Determine the [x, y] coordinate at the center of the cell enclosing the given text.  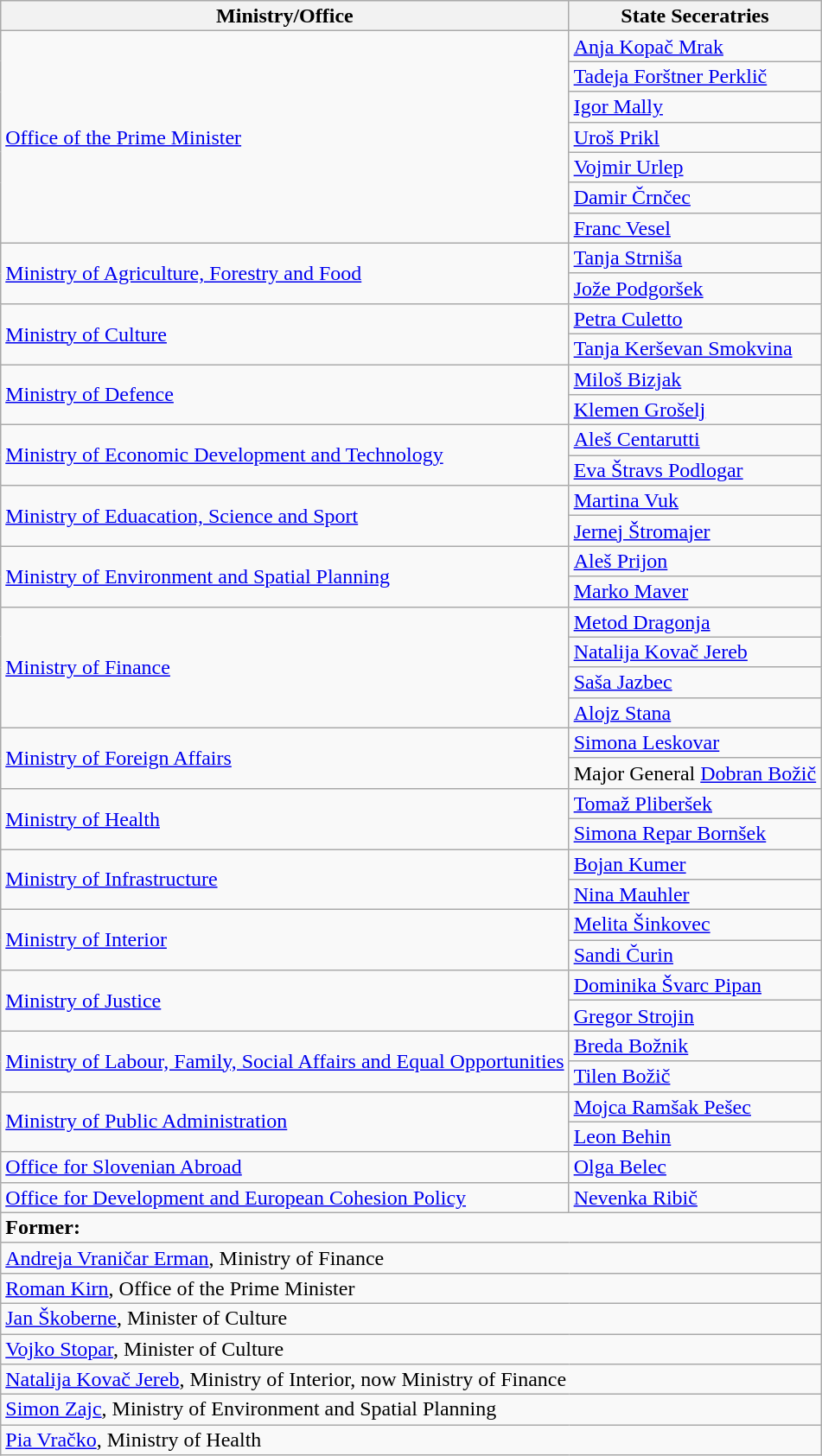
Ministry of Foreign Affairs [285, 758]
Ministry of Eduacation, Science and Sport [285, 516]
Anja Kopač Mrak [695, 47]
Ministry of Infrastructure [285, 879]
Roman Kirn, Office of the Prime Minister [411, 1288]
Aleš Centarutti [695, 441]
Jan Škoberne, Minister of Culture [411, 1319]
Office of the Prime Minister [285, 137]
Natalija Kovač Jereb, Ministry of Interior, now Ministry of Finance [411, 1379]
State Seceratries [695, 16]
Metod Dragonja [695, 622]
Major General Dobran Božič [695, 773]
Nina Mauhler [695, 895]
Natalija Kovač Jereb [695, 652]
Simona Repar Bornšek [695, 833]
Melita Šinkovec [695, 925]
Andreja Vraničar Erman, Ministry of Finance [411, 1258]
Tomaž Pliberšek [695, 804]
Uroš Prikl [695, 137]
Ministry of Culture [285, 334]
Ministry of Labour, Family, Social Affairs and Equal Opportunities [285, 1061]
Ministry of Defence [285, 395]
Office for Slovenian Abroad [285, 1167]
Petra Culetto [695, 318]
Simon Zajc, Ministry of Environment and Spatial Planning [411, 1410]
Office for Development and European Cohesion Policy [285, 1198]
Sandi Čurin [695, 956]
Ministry of Justice [285, 1001]
Gregor Strojin [695, 1016]
Martina Vuk [695, 501]
Pia Vračko, Ministry of Health [411, 1440]
Igor Mally [695, 107]
Breda Božnik [695, 1046]
Damir Črnčec [695, 197]
Tanja Kerševan Smokvina [695, 349]
Franc Vesel [695, 228]
Jože Podgoršek [695, 289]
Ministry/Office [285, 16]
Former: [411, 1227]
Vojmir Urlep [695, 168]
Aleš Prijon [695, 562]
Alojz Stana [695, 712]
Dominika Švarc Pipan [695, 985]
Tanja Strniša [695, 258]
Eva Štravs Podlogar [695, 470]
Tadeja Forštner Perklič [695, 76]
Nevenka Ribič [695, 1198]
Ministry of Economic Development and Technology [285, 455]
Miloš Bizjak [695, 380]
Marko Maver [695, 591]
Ministry of Public Administration [285, 1122]
Klemen Grošelj [695, 410]
Olga Belec [695, 1167]
Simona Leskovar [695, 743]
Ministry of Health [285, 818]
Bojan Kumer [695, 864]
Mojca Ramšak Pešec [695, 1106]
Ministry of Agriculture, Forestry and Food [285, 273]
Ministry of Environment and Spatial Planning [285, 576]
Ministry of Interior [285, 940]
Saša Jazbec [695, 683]
Vojko Stopar, Minister of Culture [411, 1350]
Ministry of Finance [285, 667]
Tilen Božič [695, 1077]
Leon Behin [695, 1137]
Jernej Štromajer [695, 531]
